Return [X, Y] of the center of cell containing provided text 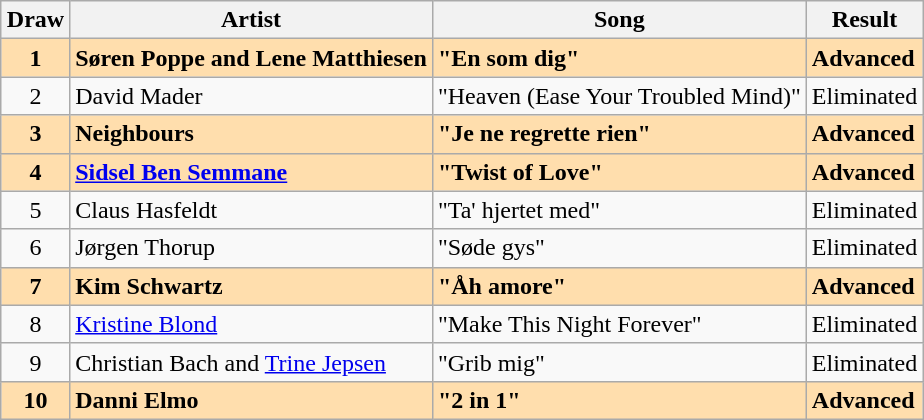
"En som dig" [619, 58]
Result [864, 20]
Kristine Blond [252, 324]
"Je ne regrette rien" [619, 134]
5 [35, 210]
3 [35, 134]
Christian Bach and Trine Jepsen [252, 362]
Kim Schwartz [252, 286]
Sidsel Ben Semmane [252, 172]
David Mader [252, 96]
"2 in 1" [619, 400]
"Twist of Love" [619, 172]
"Make This Night Forever" [619, 324]
"Søde gys" [619, 248]
"Ta' hjertet med" [619, 210]
6 [35, 248]
9 [35, 362]
Søren Poppe and Lene Matthiesen [252, 58]
2 [35, 96]
"Heaven (Ease Your Troubled Mind)" [619, 96]
Jørgen Thorup [252, 248]
Claus Hasfeldt [252, 210]
8 [35, 324]
Danni Elmo [252, 400]
7 [35, 286]
"Åh amore" [619, 286]
Neighbours [252, 134]
Draw [35, 20]
1 [35, 58]
Artist [252, 20]
Song [619, 20]
"Grib mig" [619, 362]
4 [35, 172]
10 [35, 400]
